Return (x, y) of the center of cell containing provided text 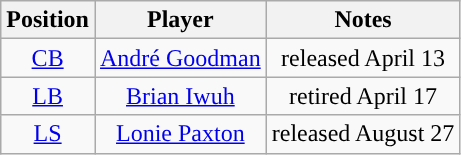
Player (180, 20)
André Goodman (180, 58)
retired April 17 (363, 96)
Notes (363, 20)
released August 27 (363, 134)
Brian Iwuh (180, 96)
LS (48, 134)
Lonie Paxton (180, 134)
LB (48, 96)
Position (48, 20)
CB (48, 58)
released April 13 (363, 58)
